Pinpoint the cell where the given text exists, returning its [x, y] midpoint coordinate. 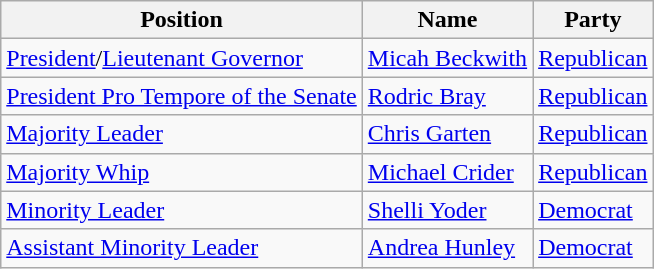
Majority Whip [182, 172]
President Pro Tempore of the Senate [182, 96]
Micah Beckwith [447, 58]
Chris Garten [447, 134]
Majority Leader [182, 134]
Rodric Bray [447, 96]
President/Lieutenant Governor [182, 58]
Party [593, 20]
Name [447, 20]
Minority Leader [182, 210]
Position [182, 20]
Andrea Hunley [447, 248]
Michael Crider [447, 172]
Assistant Minority Leader [182, 248]
Shelli Yoder [447, 210]
